From the cell containing the given text, extract its center point as (X, Y) coordinate. 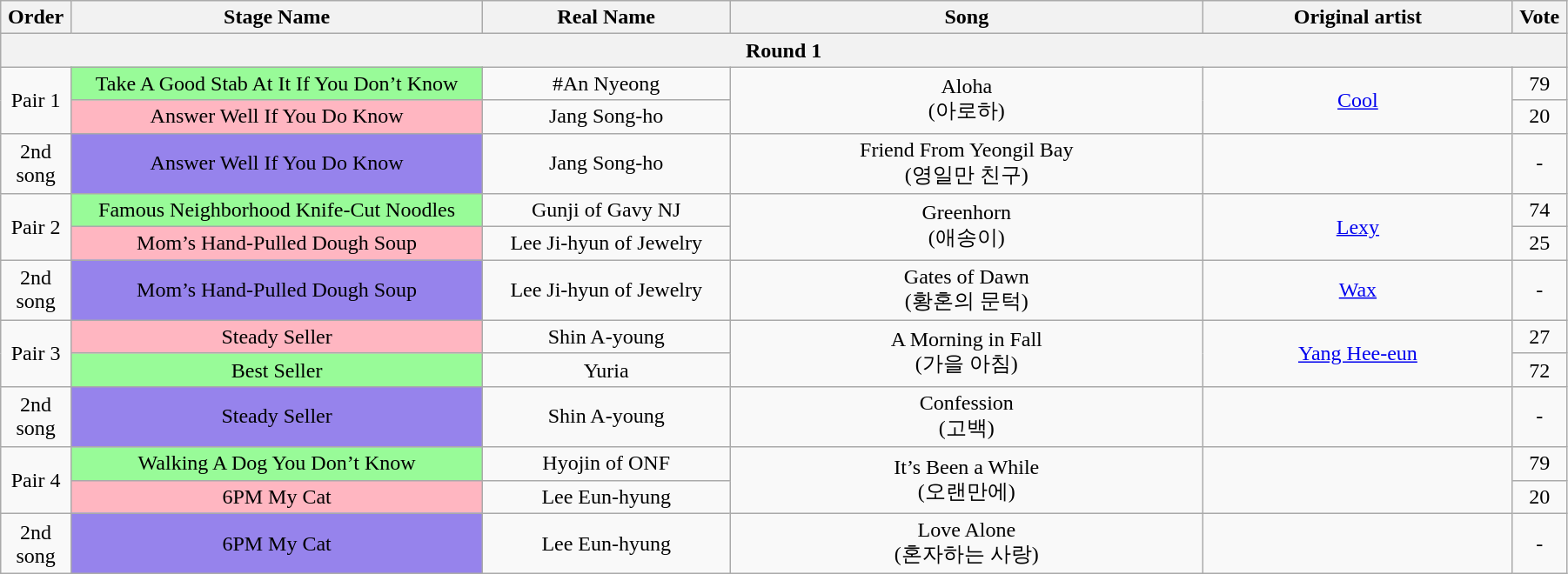
Lexy (1357, 227)
Vote (1540, 17)
Order (37, 17)
Real Name (606, 17)
72 (1540, 370)
A Morning in Fall(가을 아침) (967, 353)
Yuria (606, 370)
Stage Name (277, 17)
#An Nyeong (606, 83)
Best Seller (277, 370)
Yang Hee-eun (1357, 353)
Pair 1 (37, 100)
Pair 4 (37, 480)
It’s Been a While(오랜만에) (967, 480)
Famous Neighborhood Knife-Cut Noodles (277, 210)
25 (1540, 244)
27 (1540, 337)
Gates of Dawn(황혼의 문턱) (967, 290)
Pair 3 (37, 353)
Friend From Yeongil Bay(영일만 친구) (967, 164)
Original artist (1357, 17)
Wax (1357, 290)
Greenhorn(애송이) (967, 227)
Confession(고백) (967, 417)
Aloha(아로하) (967, 100)
Walking A Dog You Don’t Know (277, 464)
Song (967, 17)
Gunji of Gavy NJ (606, 210)
Love Alone(혼자하는 사랑) (967, 544)
Take A Good Stab At It If You Don’t Know (277, 83)
Hyojin of ONF (606, 464)
Round 1 (784, 50)
Pair 2 (37, 227)
Cool (1357, 100)
74 (1540, 210)
